Determine the (x, y) coordinate at the center of the cell enclosing the given text.  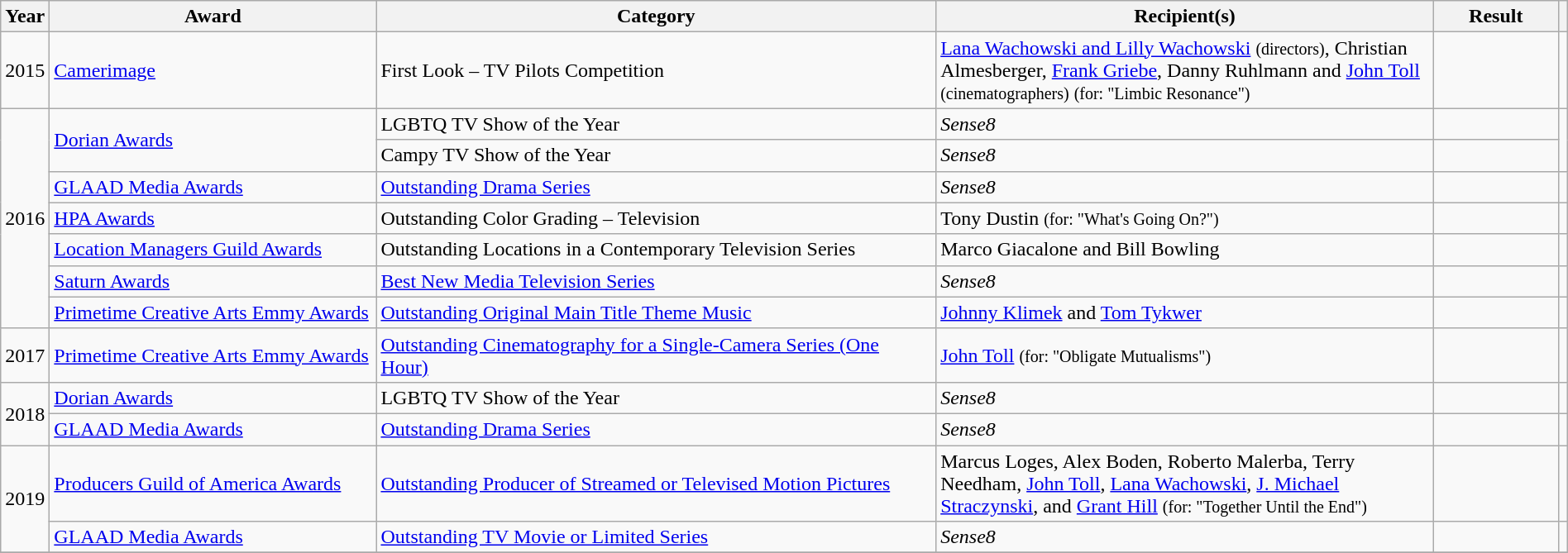
John Toll (for: "Obligate Mutualisms") (1185, 355)
2017 (25, 355)
Outstanding Color Grading – Television (657, 218)
Campy TV Show of the Year (657, 155)
Saturn Awards (213, 281)
2016 (25, 218)
Outstanding Locations in a Contemporary Television Series (657, 250)
Outstanding Original Main Title Theme Music (657, 312)
Best New Media Television Series (657, 281)
First Look – TV Pilots Competition (657, 70)
Category (657, 17)
Camerimage (213, 70)
Year (25, 17)
Marco Giacalone and Bill Bowling (1185, 250)
Outstanding Cinematography for a Single-Camera Series (One Hour) (657, 355)
Tony Dustin (for: "What's Going On?") (1185, 218)
Location Managers Guild Awards (213, 250)
HPA Awards (213, 218)
Outstanding TV Movie or Limited Series (657, 537)
Johnny Klimek and Tom Tykwer (1185, 312)
2015 (25, 70)
Recipient(s) (1185, 17)
Award (213, 17)
Result (1495, 17)
2018 (25, 413)
Producers Guild of America Awards (213, 483)
Outstanding Producer of Streamed or Televised Motion Pictures (657, 483)
2019 (25, 498)
